Capture the cell that displays the provided text and extract its [X, Y] central coordinate. 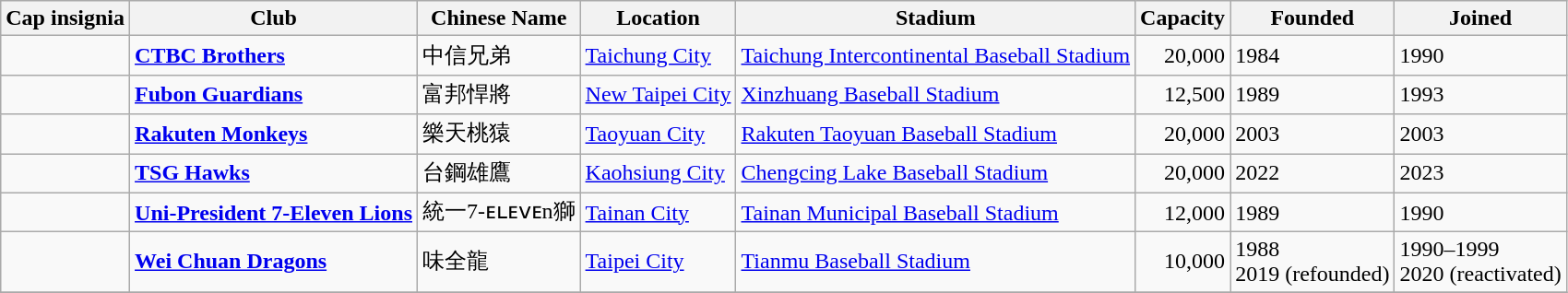
Tainan City [659, 212]
Tianmu Baseball Stadium [935, 262]
1990–19992020 (reactivated) [1480, 262]
Capacity [1182, 18]
12,500 [1182, 94]
10,000 [1182, 262]
台鋼雄鷹 [500, 173]
2023 [1480, 173]
中信兄弟 [500, 55]
Taichung Intercontinental Baseball Stadium [935, 55]
Club [274, 18]
Taipei City [659, 262]
Taichung City [659, 55]
樂天桃猿 [500, 135]
Uni-President 7-Eleven Lions [274, 212]
1984 [1313, 55]
味全龍 [500, 262]
1993 [1480, 94]
Cap insignia [65, 18]
Xinzhuang Baseball Stadium [935, 94]
Wei Chuan Dragons [274, 262]
Chengcing Lake Baseball Stadium [935, 173]
Kaohsiung City [659, 173]
2022 [1313, 173]
富邦悍將 [500, 94]
Rakuten Taoyuan Baseball Stadium [935, 135]
Tainan Municipal Baseball Stadium [935, 212]
統一7-ᴇʟᴇᴠᴇn獅 [500, 212]
Fubon Guardians [274, 94]
Founded [1313, 18]
19882019 (refounded) [1313, 262]
Taoyuan City [659, 135]
12,000 [1182, 212]
Chinese Name [500, 18]
Stadium [935, 18]
Location [659, 18]
Rakuten Monkeys [274, 135]
New Taipei City [659, 94]
Joined [1480, 18]
TSG Hawks [274, 173]
CTBC Brothers [274, 55]
